Capture the cell that displays the provided text and extract its (x, y) central coordinate. 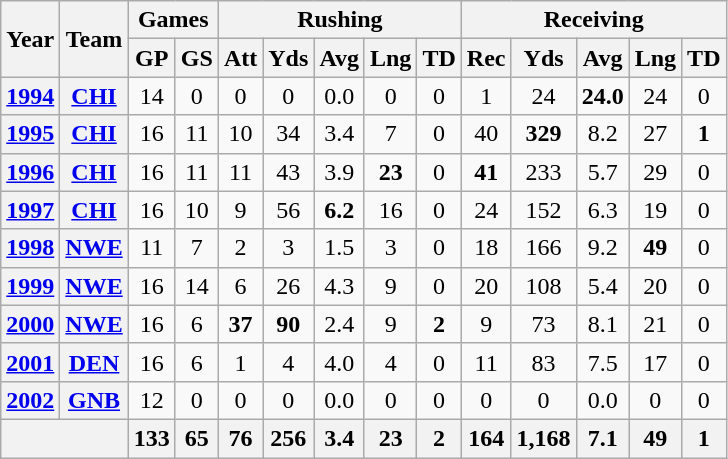
76 (240, 438)
Team (94, 39)
12 (152, 400)
166 (544, 248)
6.3 (602, 210)
DEN (94, 362)
34 (288, 134)
Att (240, 58)
7.1 (602, 438)
21 (655, 324)
1997 (30, 210)
1,168 (544, 438)
1994 (30, 96)
4.0 (340, 362)
1999 (30, 286)
27 (655, 134)
164 (486, 438)
1996 (30, 172)
5.7 (602, 172)
8.2 (602, 134)
7.5 (602, 362)
90 (288, 324)
2002 (30, 400)
Receiving (594, 20)
24.0 (602, 96)
2000 (30, 324)
GP (152, 58)
26 (288, 286)
Rushing (340, 20)
9.2 (602, 248)
4.3 (340, 286)
108 (544, 286)
1.5 (340, 248)
40 (486, 134)
29 (655, 172)
83 (544, 362)
256 (288, 438)
3.9 (340, 172)
56 (288, 210)
Games (173, 20)
1995 (30, 134)
1998 (30, 248)
GNB (94, 400)
2001 (30, 362)
6.2 (340, 210)
Year (30, 39)
73 (544, 324)
152 (544, 210)
17 (655, 362)
19 (655, 210)
233 (544, 172)
Rec (486, 58)
GS (196, 58)
43 (288, 172)
2.4 (340, 324)
5.4 (602, 286)
41 (486, 172)
18 (486, 248)
329 (544, 134)
133 (152, 438)
65 (196, 438)
8.1 (602, 324)
37 (240, 324)
